Search for the cell housing the specified text and yield its (x, y) center coordinate. 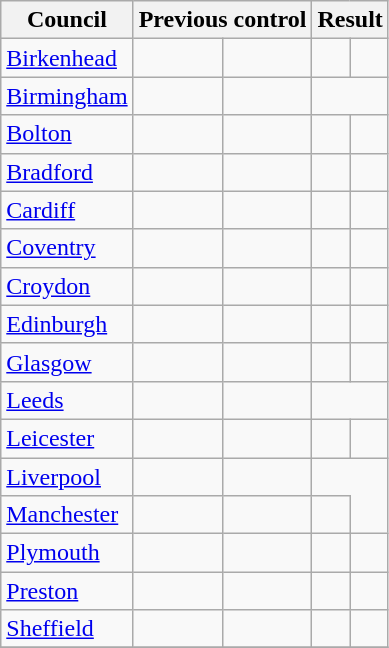
Glasgow (67, 362)
Birkenhead (67, 58)
Birmingham (67, 96)
Bradford (67, 172)
Liverpool (67, 477)
Leeds (67, 400)
Bolton (67, 134)
Sheffield (67, 629)
Result (350, 20)
Manchester (67, 515)
Edinburgh (67, 324)
Plymouth (67, 553)
Coventry (67, 248)
Council (67, 20)
Preston (67, 591)
Leicester (67, 438)
Previous control (222, 20)
Croydon (67, 286)
Cardiff (67, 210)
